Return (x, y) of the center of cell containing provided text 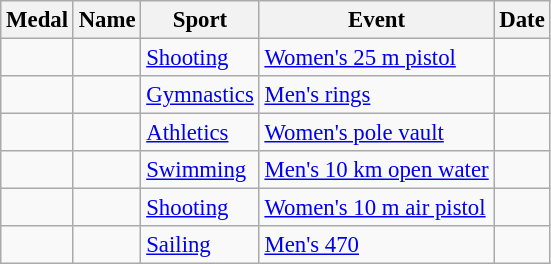
Women's pole vault (376, 133)
Men's 470 (376, 245)
Men's 10 km open water (376, 170)
Name (107, 20)
Medal (38, 20)
Gymnastics (200, 95)
Date (522, 20)
Event (376, 20)
Sailing (200, 245)
Swimming (200, 170)
Women's 25 m pistol (376, 58)
Sport (200, 20)
Women's 10 m air pistol (376, 208)
Men's rings (376, 95)
Athletics (200, 133)
